Return the (x, y) coordinate for the center point of the cell that contains the specified text.  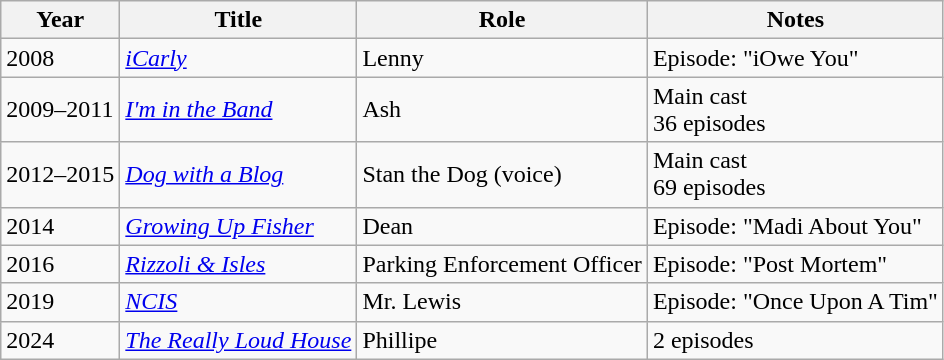
Episode: "Post Mortem" (795, 264)
2008 (60, 58)
The Really Loud House (238, 340)
Role (502, 20)
Main cast69 episodes (795, 174)
NCIS (238, 302)
Episode: "iOwe You" (795, 58)
Stan the Dog (voice) (502, 174)
Rizzoli & Isles (238, 264)
2019 (60, 302)
2 episodes (795, 340)
Phillipe (502, 340)
2009–2011 (60, 110)
Parking Enforcement Officer (502, 264)
Ash (502, 110)
Title (238, 20)
Lenny (502, 58)
Episode: "Madi About You" (795, 226)
Growing Up Fisher (238, 226)
2016 (60, 264)
Dog with a Blog (238, 174)
I'm in the Band (238, 110)
Notes (795, 20)
Dean (502, 226)
2012–2015 (60, 174)
Mr. Lewis (502, 302)
2024 (60, 340)
Main cast36 episodes (795, 110)
Year (60, 20)
2014 (60, 226)
iCarly (238, 58)
Episode: "Once Upon A Tim" (795, 302)
